Output the (X, Y) coordinate of the center of the cell containing the given text.  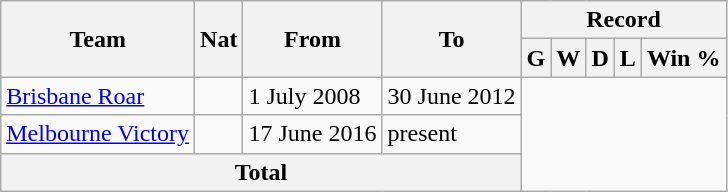
Nat (219, 39)
Record (624, 20)
W (568, 58)
Brisbane Roar (98, 96)
17 June 2016 (312, 134)
L (628, 58)
30 June 2012 (452, 96)
present (452, 134)
To (452, 39)
Melbourne Victory (98, 134)
G (536, 58)
From (312, 39)
Win % (684, 58)
Team (98, 39)
Total (261, 172)
1 July 2008 (312, 96)
D (600, 58)
